Return [x, y] of the center of cell containing provided text 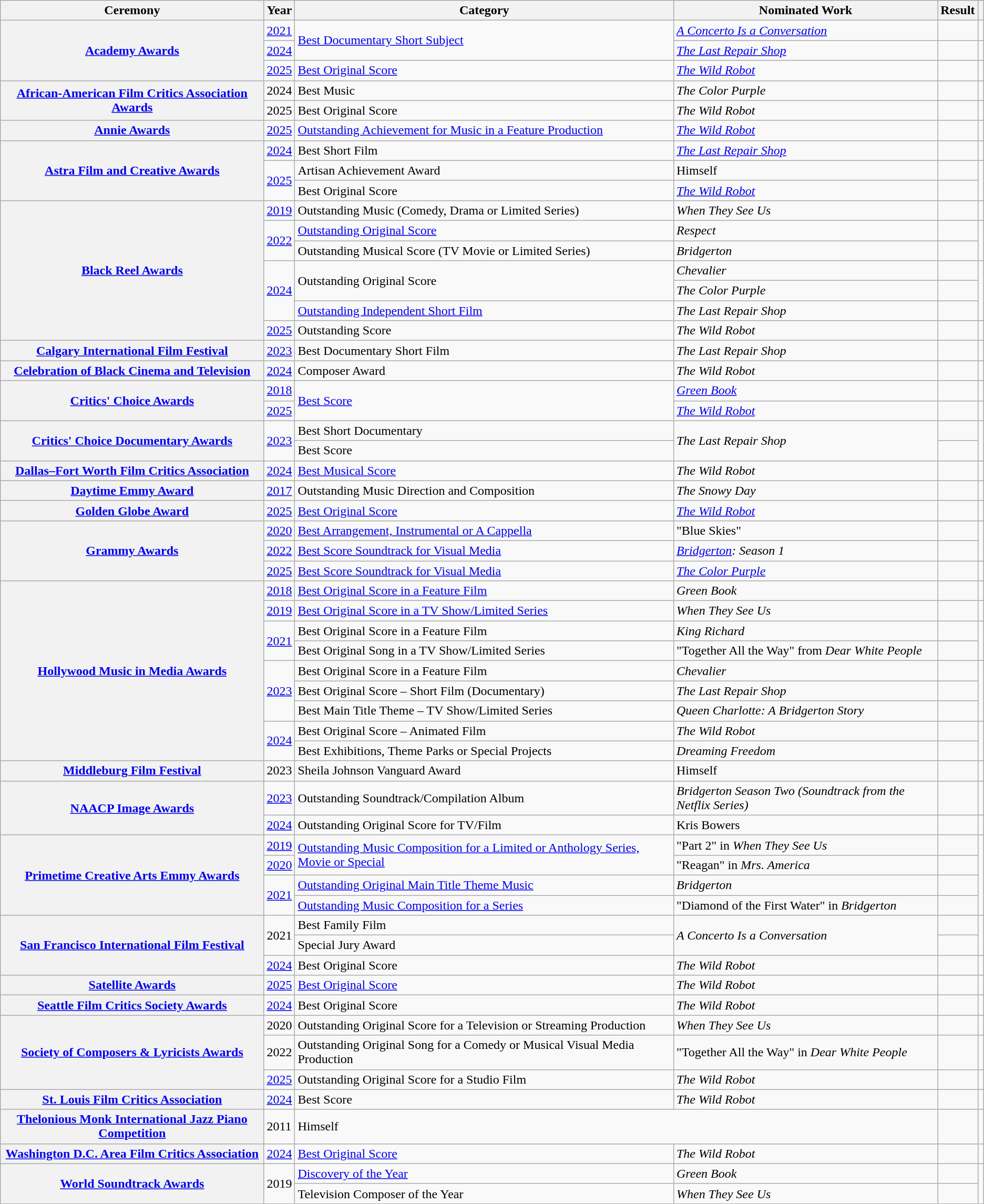
"Together All the Way" in Dear White People [805, 1053]
Special Jury Award [485, 945]
"Together All the Way" from Dear White People [805, 651]
Outstanding Original Score for a Studio Film [485, 1079]
Bridgerton Season Two (Soundtrack from the Netflix Series) [805, 798]
Best Exhibitions, Theme Parks or Special Projects [485, 751]
Respect [805, 230]
Best Short Film [485, 150]
Satellite Awards [132, 985]
Critics' Choice Documentary Awards [132, 441]
Primetime Creative Arts Emmy Awards [132, 875]
Best Family Film [485, 925]
NAACP Image Awards [132, 808]
2011 [280, 1126]
Seattle Film Critics Society Awards [132, 1005]
King Richard [805, 631]
Composer Award [485, 371]
Outstanding Original Song for a Comedy or Musical Visual Media Production [485, 1053]
Result [958, 11]
Dallas–Fort Worth Film Critics Association [132, 471]
Academy Awards [132, 50]
Best Music [485, 90]
Best Original Score – Animated Film [485, 731]
Year [280, 11]
Best Original Score – Short Film (Documentary) [485, 691]
Calgary International Film Festival [132, 351]
Thelonious Monk International Jazz Piano Competition [132, 1126]
Queen Charlotte: A Bridgerton Story [805, 711]
Washington D.C. Area Film Critics Association [132, 1154]
Best Original Score in a TV Show/Limited Series [485, 611]
Best Musical Score [485, 471]
Annie Awards [132, 130]
Best Arrangement, Instrumental or A Cappella [485, 530]
Celebration of Black Cinema and Television [132, 371]
Outstanding Music (Comedy, Drama or Limited Series) [485, 210]
"Blue Skies" [805, 530]
Outstanding Independent Short Film [485, 311]
Best Documentary Short Subject [485, 40]
Middleburg Film Festival [132, 771]
Outstanding Achievement for Music in a Feature Production [485, 130]
Best Short Documentary [485, 431]
Golden Globe Award [132, 511]
Outstanding Original Main Title Theme Music [485, 885]
Category [485, 11]
Dreaming Freedom [805, 751]
Outstanding Music Composition for a Limited or Anthology Series, Movie or Special [485, 855]
Critics' Choice Awards [132, 401]
Outstanding Original Score for TV/Film [485, 825]
Kris Bowers [805, 825]
Outstanding Music Composition for a Series [485, 905]
Outstanding Musical Score (TV Movie or Limited Series) [485, 251]
World Soundtrack Awards [132, 1183]
"Part 2" in When They See Us [805, 845]
Astra Film and Creative Awards [132, 170]
"Reagan" in Mrs. America [805, 865]
Best Main Title Theme – TV Show/Limited Series [485, 711]
Ceremony [132, 11]
San Francisco International Film Festival [132, 945]
Sheila Johnson Vanguard Award [485, 771]
St. Louis Film Critics Association [132, 1099]
"Diamond of the First Water" in Bridgerton [805, 905]
Outstanding Original Score for a Television or Streaming Production [485, 1025]
Nominated Work [805, 11]
Black Reel Awards [132, 270]
Daytime Emmy Award [132, 491]
2017 [280, 491]
Television Composer of the Year [485, 1193]
Hollywood Music in Media Awards [132, 671]
Bridgerton: Season 1 [805, 550]
Outstanding Music Direction and Composition [485, 491]
The Snowy Day [805, 491]
Best Original Song in a TV Show/Limited Series [485, 651]
Grammy Awards [132, 550]
Outstanding Score [485, 331]
African-American Film Critics Association Awards [132, 100]
Best Documentary Short Film [485, 351]
Artisan Achievement Award [485, 170]
Society of Composers & Lyricists Awards [132, 1053]
Outstanding Soundtrack/Compilation Album [485, 798]
Discovery of the Year [485, 1174]
